Find where the given text appears and provide that cell's center as (x, y) coordinate. 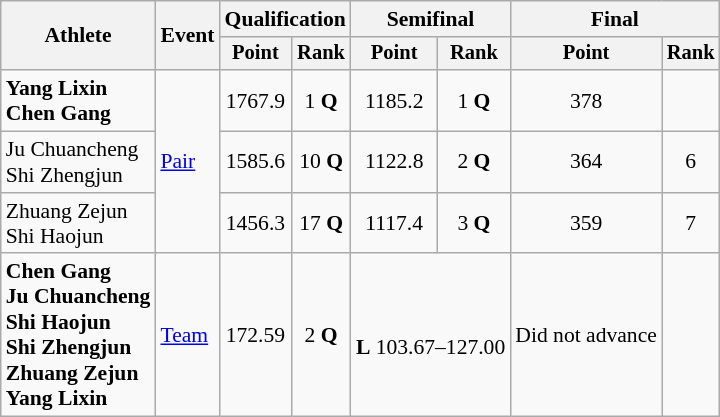
359 (586, 224)
378 (586, 100)
1185.2 (394, 100)
7 (691, 224)
Semifinal (430, 19)
Final (614, 19)
L 103.67–127.00 (430, 336)
Event (187, 36)
1456.3 (256, 224)
Team (187, 336)
10 Q (321, 162)
3 Q (474, 224)
Qualification (286, 19)
1117.4 (394, 224)
Ju ChuanchengShi Zhengjun (78, 162)
1585.6 (256, 162)
172.59 (256, 336)
Zhuang ZejunShi Haojun (78, 224)
6 (691, 162)
1122.8 (394, 162)
Yang LixinChen Gang (78, 100)
Did not advance (586, 336)
364 (586, 162)
Athlete (78, 36)
17 Q (321, 224)
1767.9 (256, 100)
Pair (187, 162)
Chen GangJu ChuanchengShi HaojunShi ZhengjunZhuang ZejunYang Lixin (78, 336)
